Return the (X, Y) coordinate for the center point of the cell that contains the specified text.  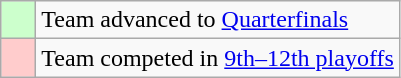
Team competed in 9th–12th playoffs (218, 58)
Team advanced to Quarterfinals (218, 20)
